Search for the cell housing the specified text and yield its (X, Y) center coordinate. 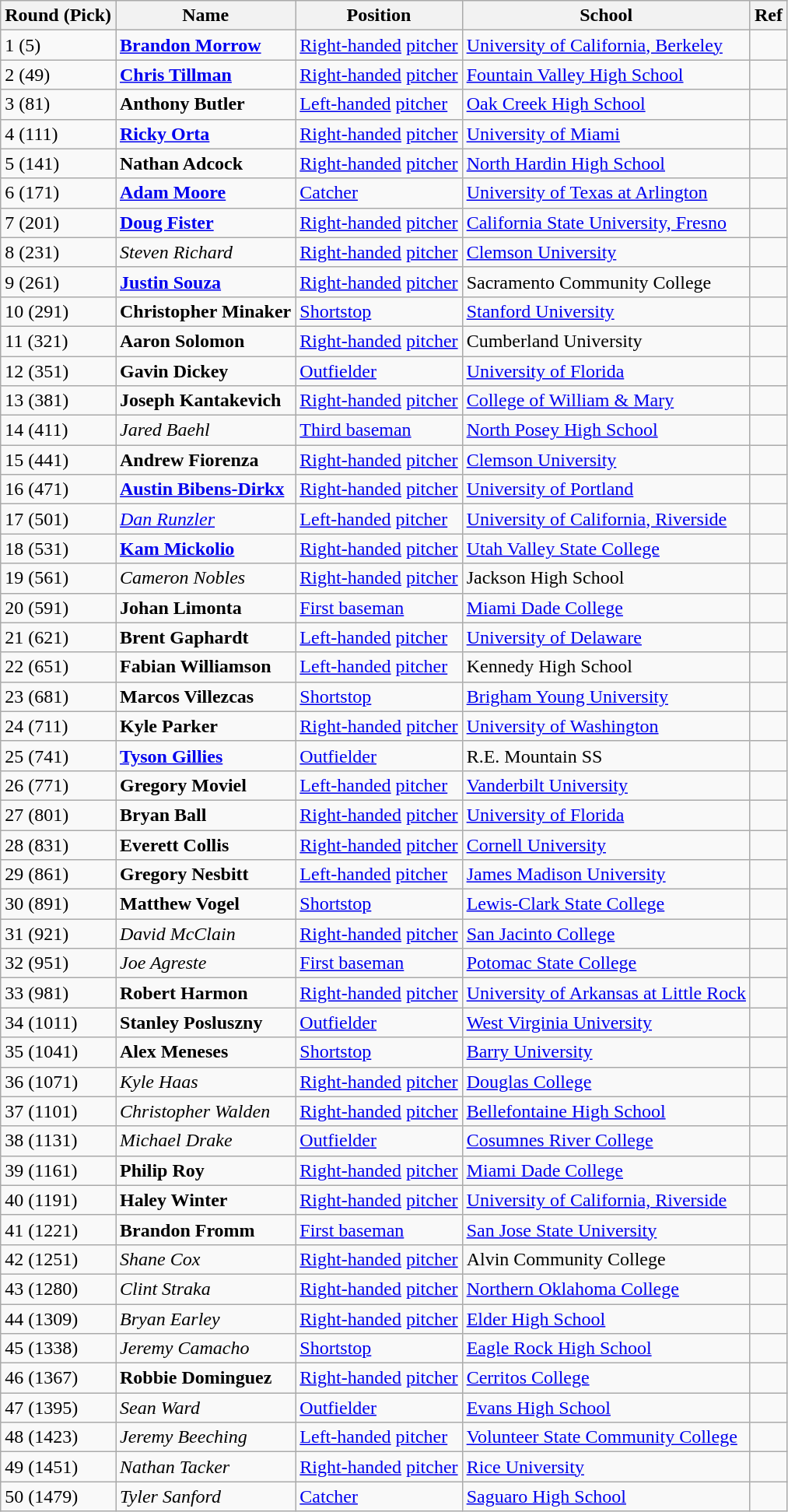
Everett Collis (205, 844)
Oak Creek High School (606, 104)
33 (981) (58, 993)
School (606, 16)
Shane Cox (205, 1259)
Haley Winter (205, 1200)
R.E. Mountain SS (606, 756)
Dan Runzler (205, 519)
West Virginia University (606, 1023)
30 (891) (58, 904)
Nathan Tacker (205, 1467)
Saguaro High School (606, 1496)
Kennedy High School (606, 667)
45 (1338) (58, 1349)
19 (561) (58, 578)
San Jose State University (606, 1230)
Jeremy Camacho (205, 1349)
Marcos Villezcas (205, 696)
Tyson Gillies (205, 756)
University of Arkansas at Little Rock (606, 993)
39 (1161) (58, 1170)
12 (351) (58, 371)
Ricky Orta (205, 134)
College of William & Mary (606, 401)
13 (381) (58, 401)
Austin Bibens-Dirkx (205, 489)
Stanley Posluszny (205, 1023)
Jackson High School (606, 578)
37 (1101) (58, 1111)
Robbie Dominguez (205, 1378)
11 (321) (58, 341)
Northern Oklahoma College (606, 1289)
University of Delaware (606, 637)
2 (49) (58, 75)
10 (291) (58, 311)
Fountain Valley High School (606, 75)
7 (201) (58, 223)
46 (1367) (58, 1378)
24 (711) (58, 726)
47 (1395) (58, 1408)
North Posey High School (606, 430)
3 (81) (58, 104)
Vanderbilt University (606, 785)
Fabian Williamson (205, 667)
29 (861) (58, 875)
8 (231) (58, 252)
Adam Moore (205, 193)
Rice University (606, 1467)
Ref (769, 16)
Kyle Parker (205, 726)
James Madison University (606, 875)
Utah Valley State College (606, 549)
50 (1479) (58, 1496)
Volunteer State Community College (606, 1437)
Cumberland University (606, 341)
Gregory Moviel (205, 785)
Kyle Haas (205, 1082)
Brigham Young University (606, 696)
18 (531) (58, 549)
San Jacinto College (606, 934)
Name (205, 16)
Elder High School (606, 1319)
32 (951) (58, 963)
28 (831) (58, 844)
Robert Harmon (205, 993)
Bryan Earley (205, 1319)
Round (Pick) (58, 16)
Anthony Butler (205, 104)
17 (501) (58, 519)
16 (471) (58, 489)
41 (1221) (58, 1230)
Sacramento Community College (606, 282)
Gregory Nesbitt (205, 875)
Kam Mickolio (205, 549)
Douglas College (606, 1082)
University of Washington (606, 726)
Barry University (606, 1052)
Chris Tillman (205, 75)
Brent Gaphardt (205, 637)
University of Miami (606, 134)
1 (5) (58, 45)
Jared Baehl (205, 430)
Matthew Vogel (205, 904)
Brandon Morrow (205, 45)
Evans High School (606, 1408)
California State University, Fresno (606, 223)
Clint Straka (205, 1289)
Christopher Walden (205, 1111)
23 (681) (58, 696)
Aaron Solomon (205, 341)
Johan Limonta (205, 608)
43 (1280) (58, 1289)
Steven Richard (205, 252)
Eagle Rock High School (606, 1349)
21 (621) (58, 637)
31 (921) (58, 934)
University of Texas at Arlington (606, 193)
48 (1423) (58, 1437)
Position (379, 16)
4 (111) (58, 134)
Cosumnes River College (606, 1141)
North Hardin High School (606, 163)
26 (771) (58, 785)
44 (1309) (58, 1319)
Alex Meneses (205, 1052)
14 (411) (58, 430)
35 (1041) (58, 1052)
Joseph Kantakevich (205, 401)
Sean Ward (205, 1408)
Tyler Sanford (205, 1496)
Bryan Ball (205, 815)
9 (261) (58, 282)
40 (1191) (58, 1200)
Jeremy Beeching (205, 1437)
Potomac State College (606, 963)
Alvin Community College (606, 1259)
Justin Souza (205, 282)
36 (1071) (58, 1082)
University of California, Berkeley (606, 45)
Brandon Fromm (205, 1230)
Third baseman (379, 430)
15 (441) (58, 460)
49 (1451) (58, 1467)
Nathan Adcock (205, 163)
University of Portland (606, 489)
Michael Drake (205, 1141)
42 (1251) (58, 1259)
25 (741) (58, 756)
5 (141) (58, 163)
Christopher Minaker (205, 311)
Philip Roy (205, 1170)
27 (801) (58, 815)
38 (1131) (58, 1141)
Lewis-Clark State College (606, 904)
Cameron Nobles (205, 578)
Bellefontaine High School (606, 1111)
34 (1011) (58, 1023)
Gavin Dickey (205, 371)
Andrew Fiorenza (205, 460)
22 (651) (58, 667)
Cerritos College (606, 1378)
Joe Agreste (205, 963)
20 (591) (58, 608)
Doug Fister (205, 223)
David McClain (205, 934)
6 (171) (58, 193)
Stanford University (606, 311)
Cornell University (606, 844)
